Extract the [x, y] coordinate from the center of the cell holding the provided text.  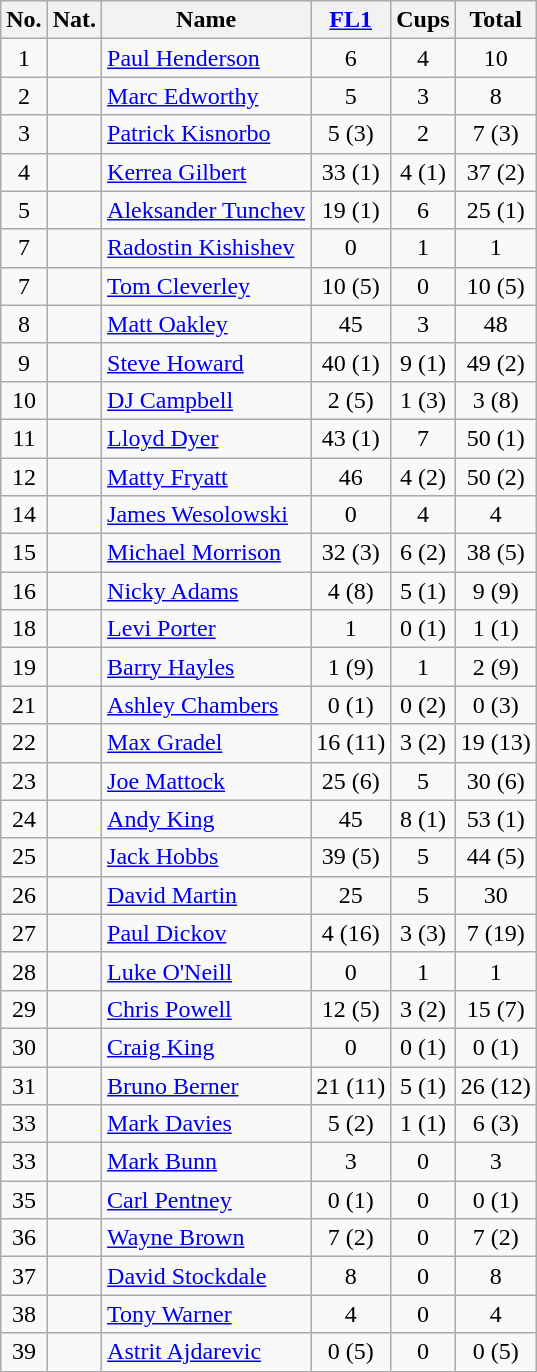
43 (1) [351, 438]
37 (2) [496, 172]
15 [24, 553]
David Martin [206, 895]
Name [206, 20]
Mark Bunn [206, 1162]
27 [24, 933]
38 (5) [496, 553]
12 [24, 477]
24 [24, 819]
35 [24, 1200]
3 (8) [496, 400]
25 (6) [351, 781]
4 (8) [351, 591]
26 [24, 895]
7 (3) [496, 134]
7 (19) [496, 933]
31 [24, 1085]
David Stockdale [206, 1276]
Luke O'Neill [206, 971]
9 (1) [423, 362]
Nat. [74, 20]
0 (2) [423, 705]
2 (9) [496, 667]
6 (2) [423, 553]
37 [24, 1276]
Aleksander Tunchev [206, 210]
46 [351, 477]
44 (5) [496, 857]
38 [24, 1314]
23 [24, 781]
30 (6) [496, 781]
Wayne Brown [206, 1238]
19 (1) [351, 210]
4 (1) [423, 172]
39 [24, 1352]
1 (3) [423, 400]
49 (2) [496, 362]
DJ Campbell [206, 400]
Matt Oakley [206, 324]
9 (9) [496, 591]
21 [24, 705]
Carl Pentney [206, 1200]
5 (2) [351, 1124]
2 (5) [351, 400]
Craig King [206, 1047]
Chris Powell [206, 1009]
26 (12) [496, 1085]
40 (1) [351, 362]
Bruno Berner [206, 1085]
50 (2) [496, 477]
14 [24, 515]
Total [496, 20]
Nicky Adams [206, 591]
Matty Fryatt [206, 477]
29 [24, 1009]
11 [24, 438]
1 (9) [351, 667]
22 [24, 743]
48 [496, 324]
5 (3) [351, 134]
15 (7) [496, 1009]
36 [24, 1238]
Michael Morrison [206, 553]
Jack Hobbs [206, 857]
6 (3) [496, 1124]
21 (11) [351, 1085]
Andy King [206, 819]
Tom Cleverley [206, 286]
28 [24, 971]
Barry Hayles [206, 667]
32 (3) [351, 553]
Marc Edworthy [206, 96]
Paul Dickov [206, 933]
Mark Davies [206, 1124]
Steve Howard [206, 362]
Levi Porter [206, 629]
53 (1) [496, 819]
9 [24, 362]
39 (5) [351, 857]
4 (16) [351, 933]
50 (1) [496, 438]
No. [24, 20]
8 (1) [423, 819]
Astrit Ajdarevic [206, 1352]
19 [24, 667]
Max Gradel [206, 743]
16 [24, 591]
James Wesolowski [206, 515]
Ashley Chambers [206, 705]
4 (2) [423, 477]
25 (1) [496, 210]
3 (3) [423, 933]
Radostin Kishishev [206, 248]
Lloyd Dyer [206, 438]
12 (5) [351, 1009]
Kerrea Gilbert [206, 172]
19 (13) [496, 743]
Cups [423, 20]
18 [24, 629]
33 (1) [351, 172]
16 (11) [351, 743]
0 (3) [496, 705]
Joe Mattock [206, 781]
FL1 [351, 20]
Tony Warner [206, 1314]
Patrick Kisnorbo [206, 134]
Paul Henderson [206, 58]
